Pinpoint the cell where the given text exists, returning its [X, Y] midpoint coordinate. 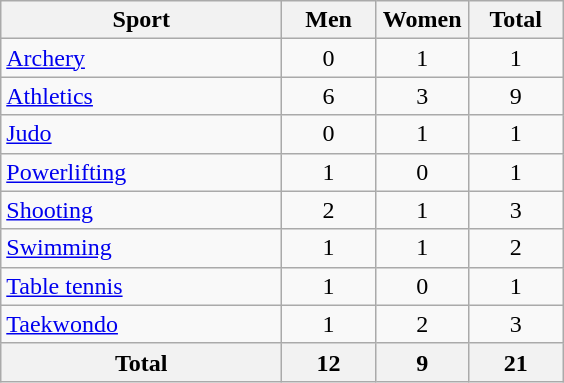
Powerlifting [142, 172]
Archery [142, 58]
Taekwondo [142, 324]
Swimming [142, 248]
Table tennis [142, 286]
Judo [142, 134]
6 [329, 96]
Sport [142, 20]
12 [329, 362]
Shooting [142, 210]
21 [516, 362]
Women [422, 20]
Athletics [142, 96]
Men [329, 20]
